Find where the given text appears and provide that cell's center as [X, Y] coordinate. 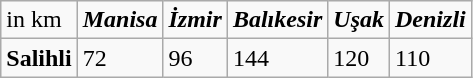
110 [431, 58]
72 [120, 58]
144 [277, 58]
Balıkesir [277, 20]
İzmir [195, 20]
Salihli [39, 58]
Denizli [431, 20]
96 [195, 58]
120 [359, 58]
in km [39, 20]
Manisa [120, 20]
Uşak [359, 20]
